Capture the cell that displays the provided text and extract its [x, y] central coordinate. 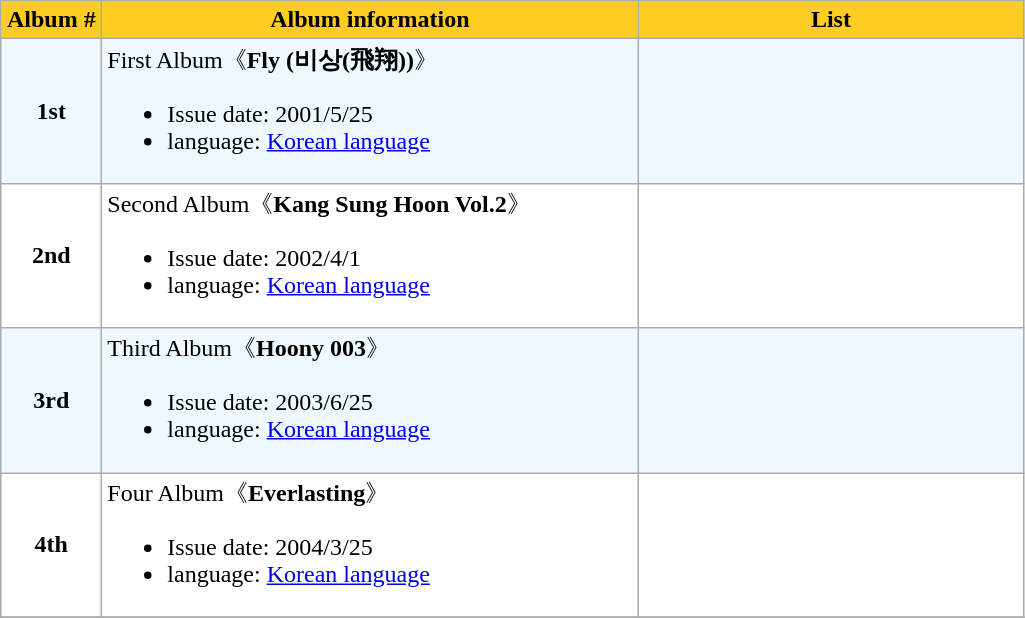
First Album《Fly (비상(飛翔))》Issue date: 2001/5/25language: Korean language [370, 112]
Album # [52, 20]
List [831, 20]
2nd [52, 256]
1st [52, 112]
3rd [52, 400]
Album information [370, 20]
4th [52, 544]
Second Album《Kang Sung Hoon Vol.2》Issue date: 2002/4/1language: Korean language [370, 256]
Four Album《Everlasting》Issue date: 2004/3/25language: Korean language [370, 544]
Third Album《Hoony 003》Issue date: 2003/6/25language: Korean language [370, 400]
